Return the [X, Y] coordinate for the center point of the cell that contains the specified text.  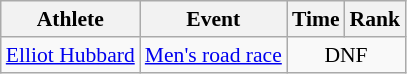
Athlete [70, 19]
Time [316, 19]
Event [214, 19]
Rank [376, 19]
Men's road race [214, 55]
Elliot Hubbard [70, 55]
DNF [346, 55]
